Return [x, y] of the center of cell containing provided text 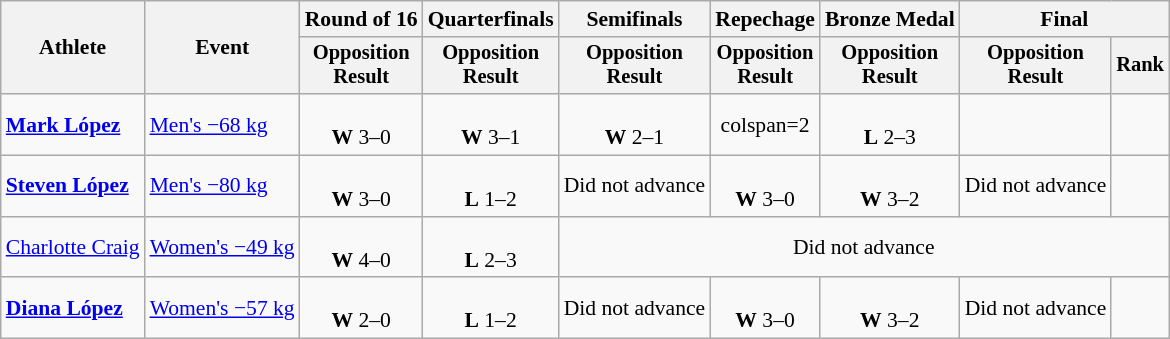
Final [1064, 19]
Women's −49 kg [222, 248]
Women's −57 kg [222, 308]
W 2–0 [362, 308]
Men's −80 kg [222, 186]
Athlete [73, 48]
Round of 16 [362, 19]
Bronze Medal [890, 19]
colspan=2 [765, 124]
Quarterfinals [491, 19]
Rank [1140, 66]
W 3–1 [491, 124]
Charlotte Craig [73, 248]
Steven López [73, 186]
Event [222, 48]
W 2–1 [635, 124]
Repechage [765, 19]
Diana López [73, 308]
Mark López [73, 124]
Men's −68 kg [222, 124]
Semifinals [635, 19]
W 4–0 [362, 248]
